Locate the cell with the specified text and output its [X, Y] center coordinate. 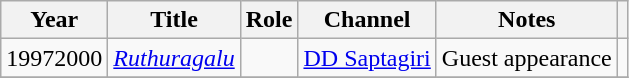
DD Saptagiri [367, 58]
Ruthuragalu [174, 58]
Year [54, 20]
Role [269, 20]
19972000 [54, 58]
Guest appearance [526, 58]
Channel [367, 20]
Notes [526, 20]
Title [174, 20]
